Identify which cell holds the provided text, then report its (X, Y) central coordinate. 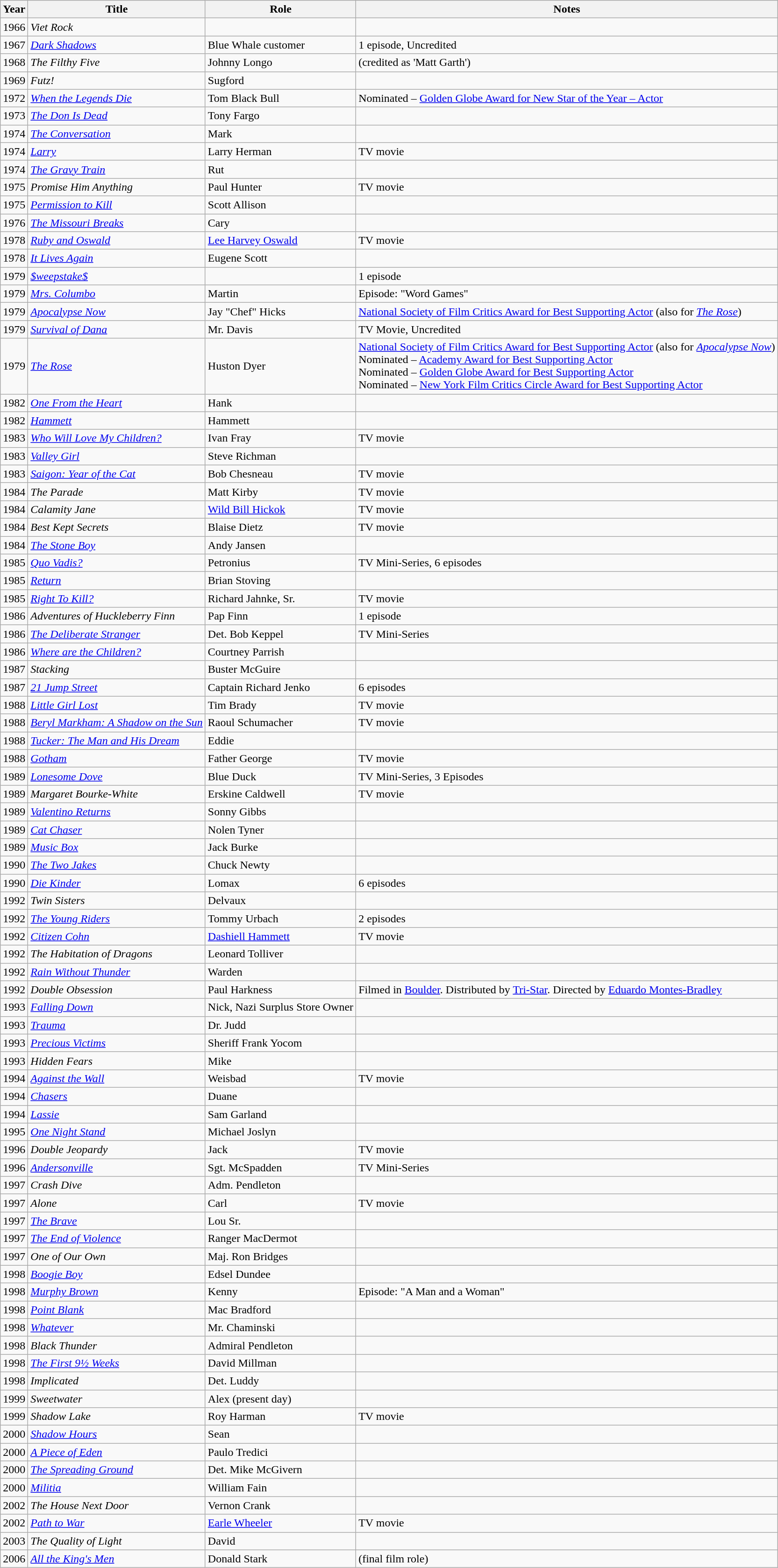
Delvaux (280, 901)
Episode: "A Man and a Woman" (567, 1292)
Double Obsession (117, 990)
Stacking (117, 670)
Det. Mike McGivern (280, 1470)
Martin (280, 294)
Margaret Bourke-White (117, 794)
Double Jeopardy (117, 1150)
Andy Jansen (280, 545)
Saigon: Year of the Cat (117, 474)
All the King's Men (117, 1559)
Buster McGuire (280, 670)
Lee Harvey Oswald (280, 241)
Larry (117, 151)
(credited as 'Matt Garth') (567, 63)
David Millman (280, 1363)
Who Will Love My Children? (117, 438)
Filmed in Boulder. Distributed by Tri-Star. Directed by Eduardo Montes-Bradley (567, 990)
Alone (117, 1203)
The Two Jakes (117, 865)
The Young Riders (117, 919)
The Brave (117, 1221)
Tony Fargo (280, 116)
Ruby and Oswald (117, 241)
Nolen Tyner (280, 829)
Dashiell Hammett (280, 936)
TV Mini-Series, 6 episodes (567, 563)
Shadow Lake (117, 1417)
Beryl Markham: A Shadow on the Sun (117, 723)
The First 9½ Weeks (117, 1363)
Lassie (117, 1114)
Chasers (117, 1096)
Mrs. Columbo (117, 294)
2003 (14, 1541)
1 episode, Uncredited (567, 45)
Precious Victims (117, 1043)
Dr. Judd (280, 1025)
Maj. Ron Bridges (280, 1256)
Mike (280, 1061)
Wild Bill Hickok (280, 509)
Little Girl Lost (117, 705)
Implicated (117, 1381)
The Conversation (117, 134)
Apocalypse Now (117, 312)
National Society of Film Critics Award for Best Supporting Actor (also for The Rose) (567, 312)
The Spreading Ground (117, 1470)
William Fain (280, 1488)
Duane (280, 1096)
Cat Chaser (117, 829)
Jay "Chef" Hicks (280, 312)
Det. Bob Keppel (280, 634)
Hank (280, 403)
Larry Herman (280, 151)
Paulo Tredici (280, 1452)
It Lives Again (117, 258)
Tom Black Bull (280, 98)
Johnny Longo (280, 63)
Lomax (280, 883)
The Habitation of Dragons (117, 954)
Eugene Scott (280, 258)
Quo Vadis? (117, 563)
Carl (280, 1203)
Viet Rock (117, 27)
Promise Him Anything (117, 187)
Tucker: The Man and His Dream (117, 741)
Scott Allison (280, 205)
Leonard Tolliver (280, 954)
Petronius (280, 563)
Steve Richman (280, 456)
21 Jump Street (117, 687)
Det. Luddy (280, 1381)
Sweetwater (117, 1398)
Rut (280, 169)
Shadow Hours (117, 1434)
Vernon Crank (280, 1505)
Calamity Jane (117, 509)
Crash Dive (117, 1185)
Return (117, 581)
Murphy Brown (117, 1292)
The Rose (117, 366)
Blaise Dietz (280, 527)
The Deliberate Stranger (117, 634)
Role (280, 9)
The End of Violence (117, 1239)
Futz! (117, 80)
Citizen Cohn (117, 936)
Black Thunder (117, 1345)
2006 (14, 1559)
Matt Kirby (280, 492)
The Quality of Light (117, 1541)
Year (14, 9)
Sean (280, 1434)
Father George (280, 758)
Sheriff Frank Yocom (280, 1043)
2 episodes (567, 919)
Jack (280, 1150)
Mac Bradford (280, 1310)
Militia (117, 1488)
Permission to Kill (117, 205)
Trauma (117, 1025)
Admiral Pendleton (280, 1345)
(final film role) (567, 1559)
Whatever (117, 1327)
The Parade (117, 492)
Erskine Caldwell (280, 794)
Kenny (280, 1292)
$weepstake$ (117, 276)
1972 (14, 98)
Valley Girl (117, 456)
The Gravy Train (117, 169)
Blue Whale customer (280, 45)
1967 (14, 45)
1966 (14, 27)
Paul Harkness (280, 990)
Boogie Boy (117, 1274)
Eddie (280, 741)
Rain Without Thunder (117, 972)
The Stone Boy (117, 545)
Dark Shadows (117, 45)
The Missouri Breaks (117, 223)
Tim Brady (280, 705)
1969 (14, 80)
1968 (14, 63)
Captain Richard Jenko (280, 687)
1995 (14, 1132)
Lou Sr. (280, 1221)
Blue Duck (280, 776)
Andersonville (117, 1168)
Against the Wall (117, 1078)
Twin Sisters (117, 901)
Pap Finn (280, 616)
The Filthy Five (117, 63)
TV Movie, Uncredited (567, 329)
Sugford (280, 80)
Courtney Parrish (280, 652)
Sonny Gibbs (280, 812)
Tommy Urbach (280, 919)
One of Our Own (117, 1256)
The Don Is Dead (117, 116)
One Night Stand (117, 1132)
Point Blank (117, 1310)
Title (117, 9)
Mark (280, 134)
Path to War (117, 1523)
Right To Kill? (117, 599)
Bob Chesneau (280, 474)
1976 (14, 223)
Roy Harman (280, 1417)
Notes (567, 9)
Adventures of Huckleberry Finn (117, 616)
Jack Burke (280, 848)
A Piece of Eden (117, 1452)
Mr. Chaminski (280, 1327)
One From the Heart (117, 403)
Brian Stoving (280, 581)
Die Kinder (117, 883)
Cary (280, 223)
Richard Jahnke, Sr. (280, 599)
1973 (14, 116)
Best Kept Secrets (117, 527)
The House Next Door (117, 1505)
Edsel Dundee (280, 1274)
Episode: "Word Games" (567, 294)
Ranger MacDermot (280, 1239)
Alex (present day) (280, 1398)
Weisbad (280, 1078)
Sgt. McSpadden (280, 1168)
Gotham (117, 758)
Hidden Fears (117, 1061)
Where are the Children? (117, 652)
Earle Wheeler (280, 1523)
Donald Stark (280, 1559)
Sam Garland (280, 1114)
Chuck Newty (280, 865)
Falling Down (117, 1007)
Survival of Dana (117, 329)
Valentino Returns (117, 812)
Mr. Davis (280, 329)
Music Box (117, 848)
Michael Joslyn (280, 1132)
TV Mini-Series, 3 Episodes (567, 776)
Paul Hunter (280, 187)
Adm. Pendleton (280, 1185)
Ivan Fray (280, 438)
David (280, 1541)
When the Legends Die (117, 98)
Nick, Nazi Surplus Store Owner (280, 1007)
Lonesome Dove (117, 776)
Huston Dyer (280, 366)
Warden (280, 972)
Nominated – Golden Globe Award for New Star of the Year – Actor (567, 98)
Raoul Schumacher (280, 723)
